Extract the (X, Y) coordinate from the center of the cell holding the provided text.  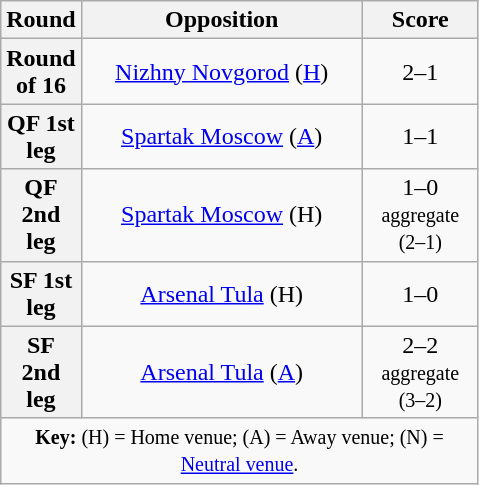
Key: (H) = Home venue; (A) = Away venue; (N) = Neutral venue. (240, 450)
Nizhny Novgorod (H) (222, 72)
Spartak Moscow (A) (222, 136)
2–2 aggregate (3–2) (420, 372)
SF 1st leg (41, 294)
2–1 (420, 72)
Opposition (222, 20)
Round of 16 (41, 72)
1–1 (420, 136)
SF 2nd leg (41, 372)
1–0 (420, 294)
QF 2nd leg (41, 215)
Round (41, 20)
Arsenal Tula (A) (222, 372)
Spartak Moscow (H) (222, 215)
1–0 aggregate (2–1) (420, 215)
QF 1st leg (41, 136)
Arsenal Tula (H) (222, 294)
Score (420, 20)
